Capture the cell that displays the provided text and extract its (X, Y) central coordinate. 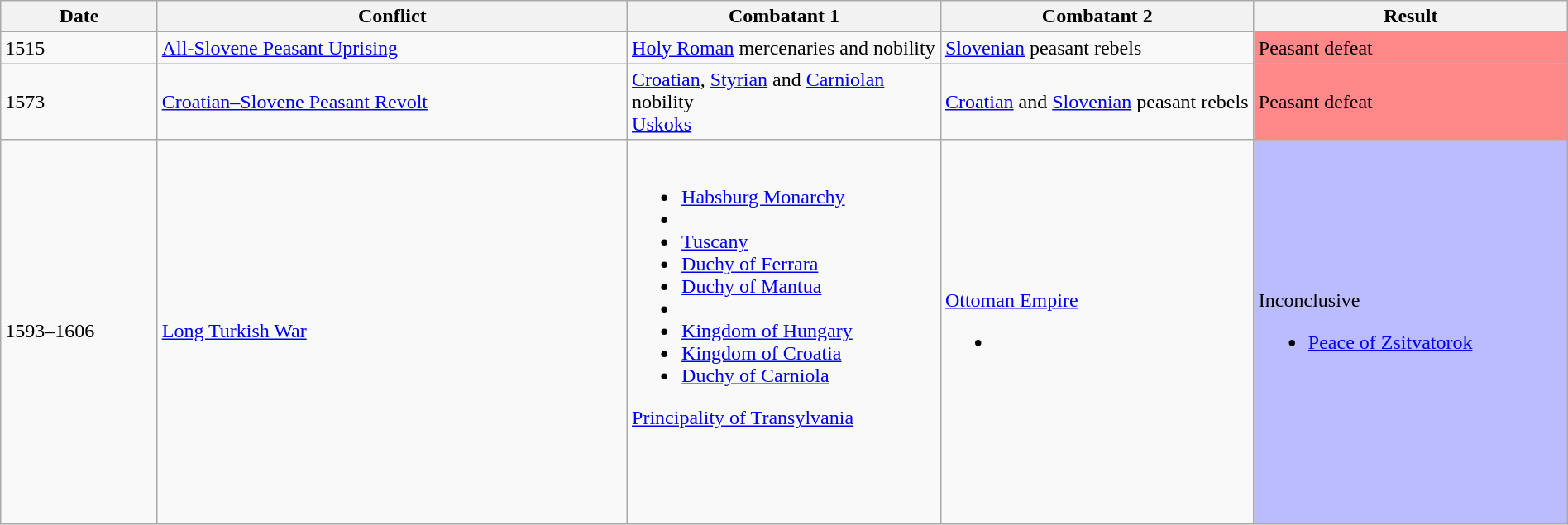
Combatant 1 (784, 17)
Long Turkish War (392, 332)
InconclusivePeace of Zsitvatorok (1411, 332)
Habsburg Monarchy Tuscany Duchy of Ferrara Duchy of Mantua Kingdom of Hungary Kingdom of Croatia Duchy of Carniola Principality of Transylvania (784, 332)
Combatant 2 (1097, 17)
Slovenian peasant rebels (1097, 48)
Ottoman Empire (1097, 332)
1573 (79, 102)
Croatian–Slovene Peasant Revolt (392, 102)
1593–1606 (79, 332)
Result (1411, 17)
All-Slovene Peasant Uprising (392, 48)
Croatian and Slovenian peasant rebels (1097, 102)
Conflict (392, 17)
Date (79, 17)
Holy Roman mercenaries and nobility (784, 48)
1515 (79, 48)
Croatian, Styrian and Carniolan nobilityUskoks (784, 102)
